Determine the (x, y) coordinate at the center of the cell enclosing the given text.  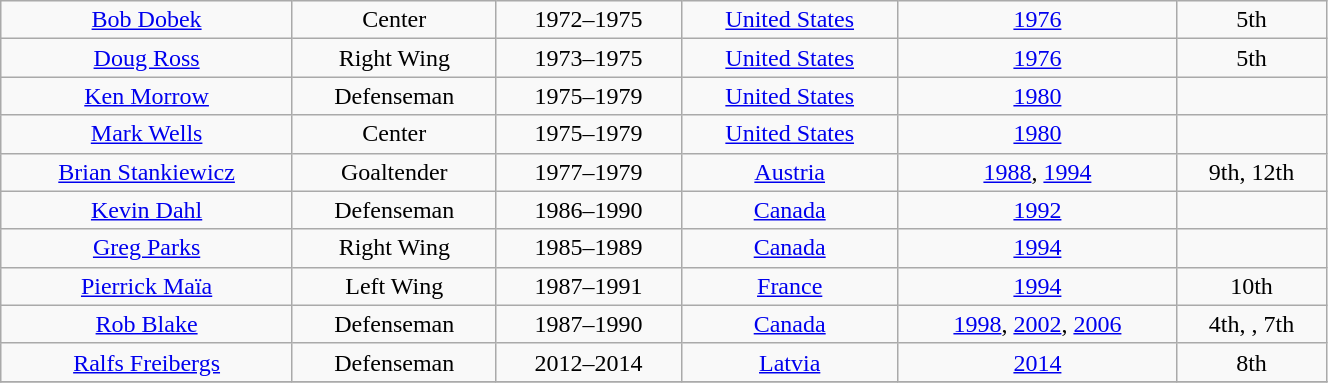
10th (1252, 286)
Ken Morrow (147, 96)
Greg Parks (147, 248)
Kevin Dahl (147, 210)
Latvia (790, 362)
Rob Blake (147, 324)
2014 (1037, 362)
2012–2014 (588, 362)
9th, 12th (1252, 172)
Goaltender (394, 172)
Mark Wells (147, 134)
1987–1990 (588, 324)
1973–1975 (588, 58)
Austria (790, 172)
Ralfs Freibergs (147, 362)
1988, 1994 (1037, 172)
1986–1990 (588, 210)
France (790, 286)
8th (1252, 362)
1972–1975 (588, 20)
4th, , 7th (1252, 324)
1985–1989 (588, 248)
Left Wing (394, 286)
1977–1979 (588, 172)
1987–1991 (588, 286)
1998, 2002, 2006 (1037, 324)
Brian Stankiewicz (147, 172)
Bob Dobek (147, 20)
Doug Ross (147, 58)
Pierrick Maïa (147, 286)
1992 (1037, 210)
